Return the (X, Y) coordinate for the center point of the cell that contains the specified text.  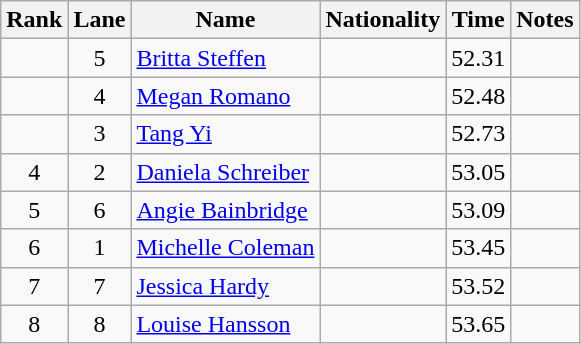
53.05 (478, 172)
52.73 (478, 134)
Name (226, 20)
Lane (100, 20)
1 (100, 248)
53.45 (478, 248)
Angie Bainbridge (226, 210)
Time (478, 20)
53.52 (478, 286)
Nationality (383, 20)
53.09 (478, 210)
Britta Steffen (226, 58)
3 (100, 134)
2 (100, 172)
Notes (545, 20)
Michelle Coleman (226, 248)
Jessica Hardy (226, 286)
Tang Yi (226, 134)
52.48 (478, 96)
Louise Hansson (226, 324)
Rank (34, 20)
52.31 (478, 58)
Daniela Schreiber (226, 172)
Megan Romano (226, 96)
53.65 (478, 324)
